Return the (X, Y) coordinate for the center point of the cell that contains the specified text.  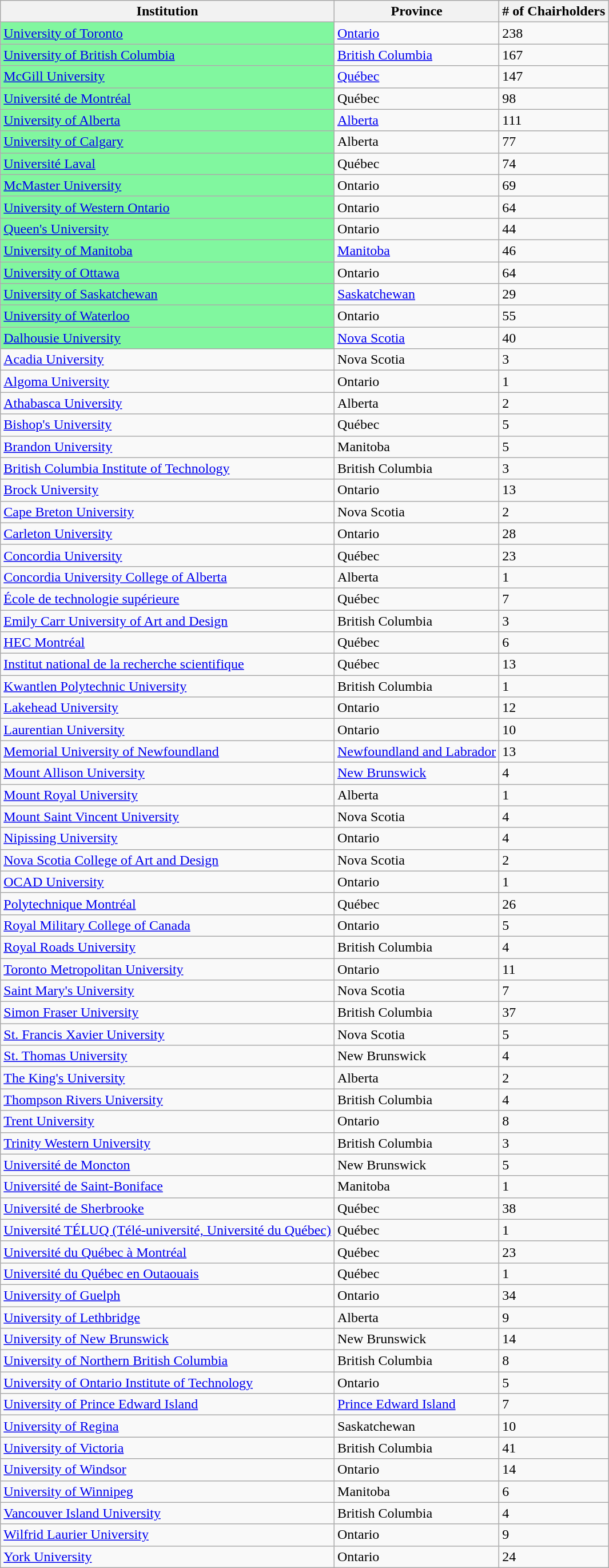
University of Toronto (168, 33)
11 (554, 969)
University of Calgary (168, 142)
McGill University (168, 77)
University of Winnipeg (168, 1491)
St. Thomas University (168, 1056)
Province (417, 11)
Cape Breton University (168, 512)
Vancouver Island University (168, 1513)
University of Western Ontario (168, 207)
University of Lethbridge (168, 1317)
Prince Edward Island (417, 1404)
37 (554, 1013)
Algoma University (168, 381)
74 (554, 164)
Laurentian University (168, 730)
Emily Carr University of Art and Design (168, 620)
Institution (168, 11)
Trinity Western University (168, 1143)
University of British Columbia (168, 55)
26 (554, 904)
Dalhousie University (168, 338)
University of Regina (168, 1426)
111 (554, 120)
University of Manitoba (168, 250)
28 (554, 534)
34 (554, 1295)
Royal Roads University (168, 947)
Lakehead University (168, 708)
# of Chairholders (554, 11)
Kwantlen Polytechnic University (168, 686)
University of Windsor (168, 1470)
55 (554, 316)
Mount Allison University (168, 773)
University of Guelph (168, 1295)
12 (554, 708)
Bishop's University (168, 425)
Nipissing University (168, 838)
OCAD University (168, 882)
University of Saskatchewan (168, 295)
Université de Montréal (168, 98)
British Columbia Institute of Technology (168, 468)
Carleton University (168, 534)
Université du Québec à Montréal (168, 1252)
Memorial University of Newfoundland (168, 751)
Institut national de la recherche scientifique (168, 664)
Toronto Metropolitan University (168, 969)
69 (554, 185)
Newfoundland and Labrador (417, 751)
Mount Saint Vincent University (168, 817)
École de technologie supérieure (168, 599)
Royal Military College of Canada (168, 925)
University of Waterloo (168, 316)
Concordia University (168, 555)
Université Laval (168, 164)
Université TÉLUQ (Télé-université, Université du Québec) (168, 1230)
The King's University (168, 1078)
University of New Brunswick (168, 1339)
St. Francis Xavier University (168, 1034)
University of Prince Edward Island (168, 1404)
38 (554, 1208)
238 (554, 33)
Saint Mary's University (168, 991)
41 (554, 1448)
University of Alberta (168, 120)
Wilfrid Laurier University (168, 1535)
Simon Fraser University (168, 1013)
167 (554, 55)
University of Victoria (168, 1448)
Université du Québec en Outaouais (168, 1273)
Acadia University (168, 360)
McMaster University (168, 185)
Queen's University (168, 229)
University of Ottawa (168, 273)
University of Northern British Columbia (168, 1361)
Polytechnique Montréal (168, 904)
Brock University (168, 490)
Trent University (168, 1121)
44 (554, 229)
40 (554, 338)
Université de Saint-Boniface (168, 1187)
Thompson Rivers University (168, 1100)
Brandon University (168, 447)
24 (554, 1557)
Nova Scotia College of Art and Design (168, 860)
HEC Montréal (168, 643)
University of Ontario Institute of Technology (168, 1383)
Université de Moncton (168, 1165)
York University (168, 1557)
Université de Sherbrooke (168, 1208)
147 (554, 77)
46 (554, 250)
77 (554, 142)
Concordia University College of Alberta (168, 577)
Athabasca University (168, 403)
29 (554, 295)
98 (554, 98)
Mount Royal University (168, 795)
